Capture the cell that displays the provided text and extract its [x, y] central coordinate. 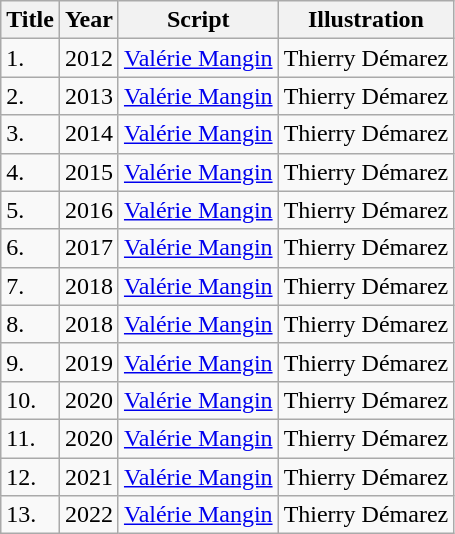
2016 [88, 210]
8. [30, 324]
3. [30, 134]
4. [30, 172]
Illustration [366, 20]
12. [30, 477]
Script [198, 20]
2012 [88, 58]
10. [30, 400]
7. [30, 286]
Year [88, 20]
2013 [88, 96]
1. [30, 58]
11. [30, 438]
2015 [88, 172]
13. [30, 515]
2022 [88, 515]
9. [30, 362]
Title [30, 20]
2014 [88, 134]
2021 [88, 477]
5. [30, 210]
2019 [88, 362]
2. [30, 96]
6. [30, 248]
2017 [88, 248]
